Search for the cell housing the specified text and yield its [x, y] center coordinate. 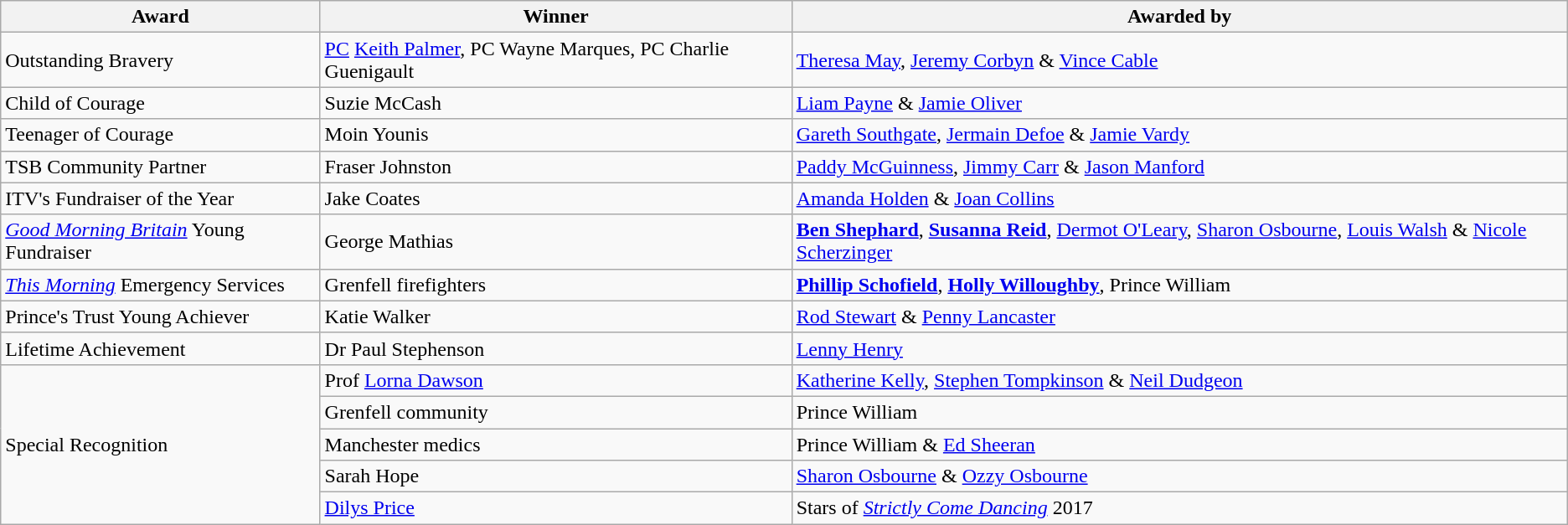
Dr Paul Stephenson [556, 348]
Fraser Johnston [556, 167]
Special Recognition [161, 444]
Amanda Holden & Joan Collins [1179, 198]
ITV's Fundraiser of the Year [161, 198]
Prince William [1179, 412]
George Mathias [556, 241]
Katie Walker [556, 317]
Winner [556, 17]
Suzie McCash [556, 103]
Ben Shephard, Susanna Reid, Dermot O'Leary, Sharon Osbourne, Louis Walsh & Nicole Scherzinger [1179, 241]
Outstanding Bravery [161, 60]
Dilys Price [556, 508]
Katherine Kelly, Stephen Tompkinson & Neil Dudgeon [1179, 380]
Good Morning Britain Young Fundraiser [161, 241]
Prof Lorna Dawson [556, 380]
Lenny Henry [1179, 348]
Award [161, 17]
Sarah Hope [556, 476]
Paddy McGuinness, Jimmy Carr & Jason Manford [1179, 167]
Sharon Osbourne & Ozzy Osbourne [1179, 476]
Grenfell community [556, 412]
Prince William & Ed Sheeran [1179, 445]
Teenager of Courage [161, 135]
Rod Stewart & Penny Lancaster [1179, 317]
Gareth Southgate, Jermain Defoe & Jamie Vardy [1179, 135]
Liam Payne & Jamie Oliver [1179, 103]
PC Keith Palmer, PC Wayne Marques, PC Charlie Guenigault [556, 60]
Jake Coates [556, 198]
Prince's Trust Young Achiever [161, 317]
Manchester medics [556, 445]
Lifetime Achievement [161, 348]
Stars of Strictly Come Dancing 2017 [1179, 508]
Grenfell firefighters [556, 285]
Phillip Schofield, Holly Willoughby, Prince William [1179, 285]
TSB Community Partner [161, 167]
Child of Courage [161, 103]
Moin Younis [556, 135]
Awarded by [1179, 17]
This Morning Emergency Services [161, 285]
Theresa May, Jeremy Corbyn & Vince Cable [1179, 60]
